Find where the given text appears and provide that cell's center as (X, Y) coordinate. 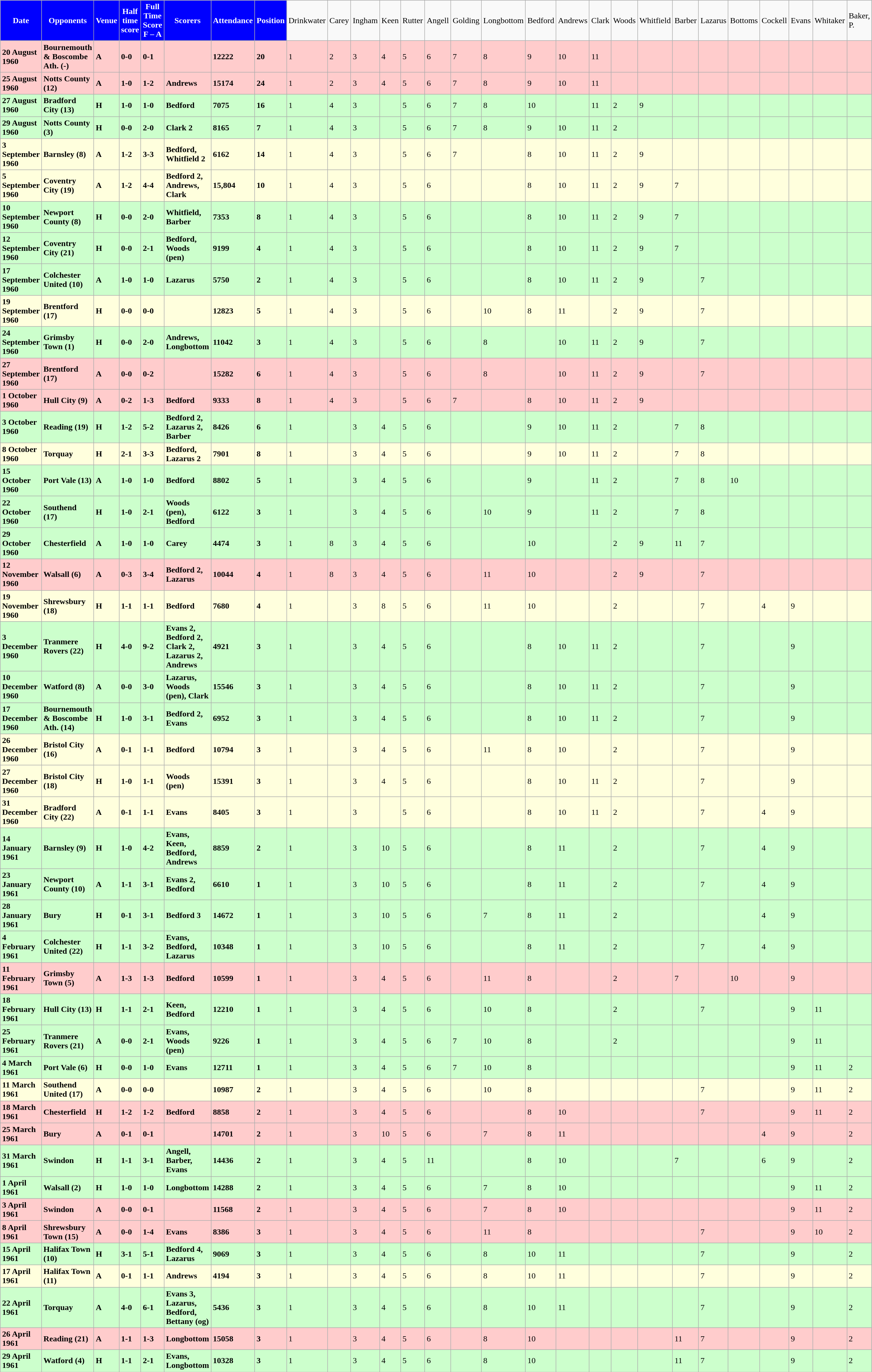
4-4 (153, 185)
Scorers (188, 20)
8426 (233, 427)
Attendance (233, 20)
Tranmere Rovers (22) (68, 646)
Keen (390, 20)
27 August 1960 (21, 106)
12 November 1960 (21, 575)
3-2 (153, 947)
Opponents (68, 20)
Woods (pen) (188, 781)
26 December 1960 (21, 749)
Hull City (9) (68, 400)
15282 (233, 374)
12823 (233, 311)
14672 (233, 916)
Bedford 2, Andrews, Clark (188, 185)
Colchester United (10) (68, 279)
8 October 1960 (21, 454)
18 February 1961 (21, 1010)
4-2 (153, 848)
Andrews, Longbottom (188, 342)
Reading (21) (68, 1339)
6122 (233, 512)
6-1 (153, 1308)
15,804 (233, 185)
3 September 1960 (21, 154)
1 October 1960 (21, 400)
9-2 (153, 646)
Reading (19) (68, 427)
5-1 (153, 1254)
14 January 1961 (21, 848)
Hull City (13) (68, 1010)
15058 (233, 1339)
11568 (233, 1210)
4474 (233, 543)
15391 (233, 781)
25 February 1961 (21, 1041)
Full Time ScoreF – A (153, 20)
Halifax Town (11) (68, 1276)
12210 (233, 1010)
Bournemouth & Boscombe Ath. (-) (68, 57)
Bradford City (22) (68, 812)
Woods (624, 20)
9333 (233, 400)
23 January 1961 (21, 884)
Bedford 4, Lazarus (188, 1254)
Whitaker (830, 20)
Colchester United (22) (68, 947)
12711 (233, 1067)
12 September 1960 (21, 248)
Bedford, Whitfield 2 (188, 154)
Bedford 2, Lazarus 2, Barber (188, 427)
Barnsley (8) (68, 154)
Lazarus, Woods (pen), Clark (188, 687)
20 August 1960 (21, 57)
Whitfield (655, 20)
Angell (438, 20)
Bristol City (16) (68, 749)
14436 (233, 1161)
27 September 1960 (21, 374)
7075 (233, 106)
Evans 2, Bedford (188, 884)
6952 (233, 718)
Evans, Longbottom (188, 1361)
15 October 1960 (21, 481)
Clark (600, 20)
Half time score (130, 20)
17 September 1960 (21, 279)
29 April 1961 (21, 1361)
5-2 (153, 427)
Bedford 2, Evans (188, 718)
27 December 1960 (21, 781)
Watford (8) (68, 687)
4 March 1961 (21, 1067)
3-0 (153, 687)
10599 (233, 978)
14 (271, 154)
6162 (233, 154)
22 October 1960 (21, 512)
8 April 1961 (21, 1231)
Cockell (774, 20)
11 February 1961 (21, 978)
29 August 1960 (21, 127)
10794 (233, 749)
24 September 1960 (21, 342)
14701 (233, 1134)
Whitfield, Barber (188, 217)
Golding (466, 20)
0-3 (130, 575)
Evans, Woods (pen) (188, 1041)
Notts County (3) (68, 127)
Woods (pen), Bedford (188, 512)
8859 (233, 848)
31 December 1960 (21, 812)
Walsall (6) (68, 575)
15 April 1961 (21, 1254)
Evans, Bedford, Lazarus (188, 947)
Bournemouth & Boscombe Ath. (14) (68, 718)
25 August 1960 (21, 83)
10 September 1960 (21, 217)
12222 (233, 57)
15174 (233, 83)
16 (271, 106)
Bradford City (13) (68, 106)
Halifax Town (10) (68, 1254)
3 December 1960 (21, 646)
Angell, Barber, Evans (188, 1161)
14288 (233, 1187)
Bedford, Woods (pen) (188, 248)
Ingham (365, 20)
Watford (4) (68, 1361)
3 October 1960 (21, 427)
Southend United (17) (68, 1090)
10044 (233, 575)
Drinkwater (307, 20)
4921 (233, 646)
Position (271, 20)
Walsall (2) (68, 1187)
25 March 1961 (21, 1134)
9199 (233, 248)
Evans 3, Lazarus, Bedford, Bettany (og) (188, 1308)
9069 (233, 1254)
19 November 1960 (21, 606)
11042 (233, 342)
24 (271, 83)
20 (271, 57)
Evans, Keen, Bedford, Andrews (188, 848)
17 December 1960 (21, 718)
Coventry City (21) (68, 248)
17 April 1961 (21, 1276)
31 March 1961 (21, 1161)
19 September 1960 (21, 311)
Baker, P. (859, 20)
Bedford, Lazarus 2 (188, 454)
8802 (233, 481)
Grimsby Town (5) (68, 978)
Bristol City (18) (68, 781)
10987 (233, 1090)
Date (21, 20)
5436 (233, 1308)
1 April 1961 (21, 1187)
7901 (233, 454)
Port Vale (13) (68, 481)
Keen, Bedford (188, 1010)
5750 (233, 279)
3 April 1961 (21, 1210)
7353 (233, 217)
18 March 1961 (21, 1112)
8405 (233, 812)
Evans 2, Bedford 2, Clark 2, Lazarus 2, Andrews (188, 646)
10348 (233, 947)
Newport County (10) (68, 884)
4194 (233, 1276)
Notts County (12) (68, 83)
26 April 1961 (21, 1339)
3-4 (153, 575)
Barber (685, 20)
10 December 1960 (21, 687)
Newport County (8) (68, 217)
Grimsby Town (1) (68, 342)
15546 (233, 687)
Bedford 2, Lazarus (188, 575)
8165 (233, 127)
Southend (17) (68, 512)
Clark 2 (188, 127)
Coventry City (19) (68, 185)
Tranmere Rovers (21) (68, 1041)
Port Vale (6) (68, 1067)
Bottoms (744, 20)
11 March 1961 (21, 1090)
28 January 1961 (21, 916)
4 February 1961 (21, 947)
6610 (233, 884)
7680 (233, 606)
8386 (233, 1231)
Venue (107, 20)
Rutter (413, 20)
8858 (233, 1112)
Bedford 3 (188, 916)
10328 (233, 1361)
Shrewsbury Town (15) (68, 1231)
9226 (233, 1041)
1-4 (153, 1231)
Barnsley (9) (68, 848)
Shrewsbury (18) (68, 606)
5 September 1960 (21, 185)
29 October 1960 (21, 543)
22 April 1961 (21, 1308)
